Extract the (x, y) coordinate from the center of the cell holding the provided text.  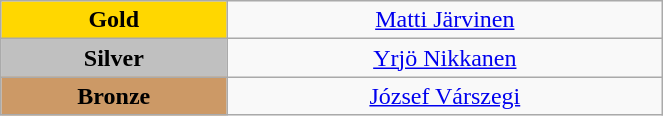
Bronze (114, 96)
József Várszegi (445, 96)
Yrjö Nikkanen (445, 58)
Matti Järvinen (445, 20)
Silver (114, 58)
Gold (114, 20)
